Return the [x, y] coordinate for the center point of the cell that contains the specified text.  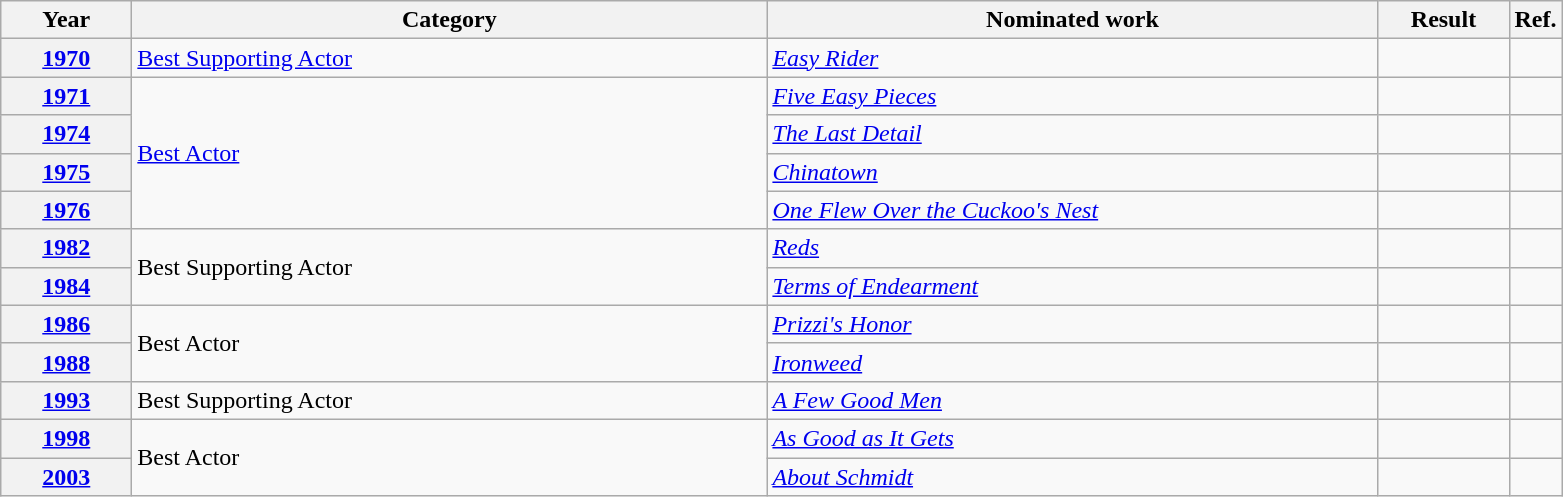
1975 [66, 172]
Result [1444, 20]
1988 [66, 362]
Ref. [1536, 20]
Ironweed [1072, 362]
A Few Good Men [1072, 400]
Category [450, 20]
2003 [66, 477]
Reds [1072, 248]
Prizzi's Honor [1072, 324]
Terms of Endearment [1072, 286]
1986 [66, 324]
Chinatown [1072, 172]
Five Easy Pieces [1072, 96]
1974 [66, 134]
1984 [66, 286]
One Flew Over the Cuckoo's Nest [1072, 210]
1971 [66, 96]
About Schmidt [1072, 477]
As Good as It Gets [1072, 438]
1993 [66, 400]
1998 [66, 438]
Year [66, 20]
Easy Rider [1072, 58]
Nominated work [1072, 20]
1976 [66, 210]
The Last Detail [1072, 134]
1982 [66, 248]
1970 [66, 58]
